From the cell containing the given text, extract its center point as [x, y] coordinate. 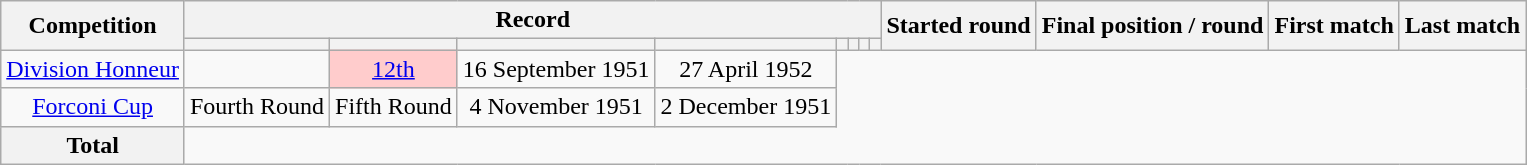
4 November 1951 [556, 107]
Forconi Cup [93, 107]
Competition [93, 26]
12th [394, 69]
Fourth Round [256, 107]
Final position / round [1152, 26]
27 April 1952 [746, 69]
Record [532, 20]
Last match [1462, 26]
First match [1334, 26]
16 September 1951 [556, 69]
Total [93, 145]
2 December 1951 [746, 107]
Fifth Round [394, 107]
Division Honneur [93, 69]
Started round [958, 26]
